Extract the [X, Y] coordinate from the center of the cell holding the provided text.  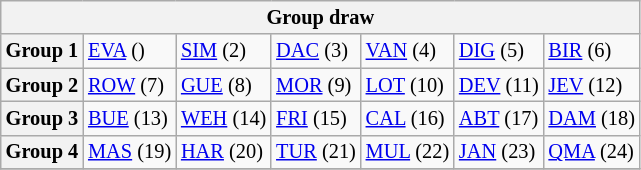
JEV (12) [592, 85]
DAM (18) [592, 118]
Group 2 [42, 85]
Group 4 [42, 152]
FRI (15) [316, 118]
MUL (22) [408, 152]
ROW (7) [130, 85]
HAR (20) [224, 152]
DEV (11) [499, 85]
GUE (8) [224, 85]
SIM (2) [224, 51]
BIR (6) [592, 51]
TUR (21) [316, 152]
CAL (16) [408, 118]
BUE (13) [130, 118]
DIG (5) [499, 51]
WEH (14) [224, 118]
MOR (9) [316, 85]
JAN (23) [499, 152]
VAN (4) [408, 51]
Group draw [320, 17]
MAS (19) [130, 152]
EVA () [130, 51]
Group 1 [42, 51]
DAC (3) [316, 51]
QMA (24) [592, 152]
ABT (17) [499, 118]
LOT (10) [408, 85]
Group 3 [42, 118]
